Pinpoint the cell where the given text exists, returning its [x, y] midpoint coordinate. 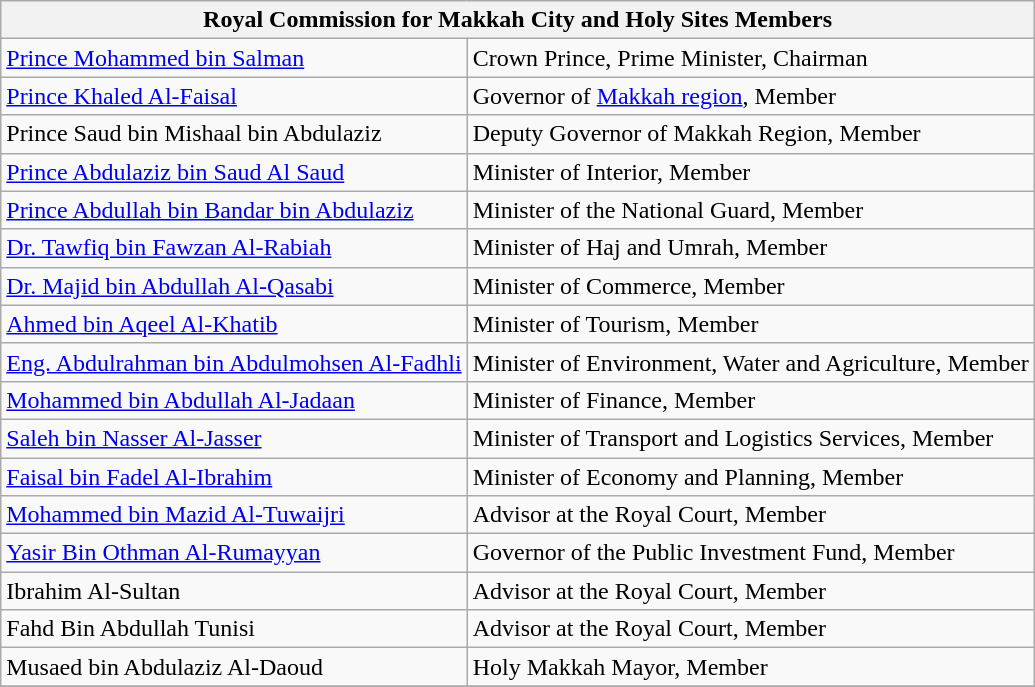
Prince Mohammed bin Salman [234, 58]
Faisal bin Fadel Al-Ibrahim [234, 477]
Minister of Finance, Member [750, 400]
Saleh bin Nasser Al-Jasser [234, 438]
Minister of Interior, Member [750, 172]
Minister of Commerce, Member [750, 286]
Ahmed bin Aqeel Al-Khatib [234, 324]
Minister of the National Guard, Member [750, 210]
Yasir Bin Othman Al-Rumayyan [234, 553]
Dr. Majid bin Abdullah Al-Qasabi [234, 286]
Minister of Transport and Logistics Services, Member [750, 438]
Governor of Makkah region, Member [750, 96]
Minister of Haj and Umrah, Member [750, 248]
Crown Prince, Prime Minister, Chairman [750, 58]
Musaed bin Abdulaziz Al-Daoud [234, 667]
Mohammed bin Abdullah Al-Jadaan [234, 400]
Fahd Bin Abdullah Tunisi [234, 629]
Eng. Abdulrahman bin Abdulmohsen Al-Fadhli [234, 362]
Prince Khaled Al-Faisal [234, 96]
Ibrahim Al-Sultan [234, 591]
Governor of the Public Investment Fund, Member [750, 553]
Holy Makkah Mayor, Member [750, 667]
Prince Abdulaziz bin Saud Al Saud [234, 172]
Minister of Economy and Planning, Member [750, 477]
Deputy Governor of Makkah Region, Member [750, 134]
Prince Saud bin Mishaal bin Abdulaziz [234, 134]
Prince Abdullah bin Bandar bin Abdulaziz [234, 210]
Royal Commission for Makkah City and Holy Sites Members [518, 20]
Minister of Environment, Water and Agriculture, Member [750, 362]
Dr. Tawfiq bin Fawzan Al-Rabiah [234, 248]
Mohammed bin Mazid Al-Tuwaijri [234, 515]
Minister of Tourism, Member [750, 324]
